Return the (x, y) coordinate for the center point of the cell that contains the specified text.  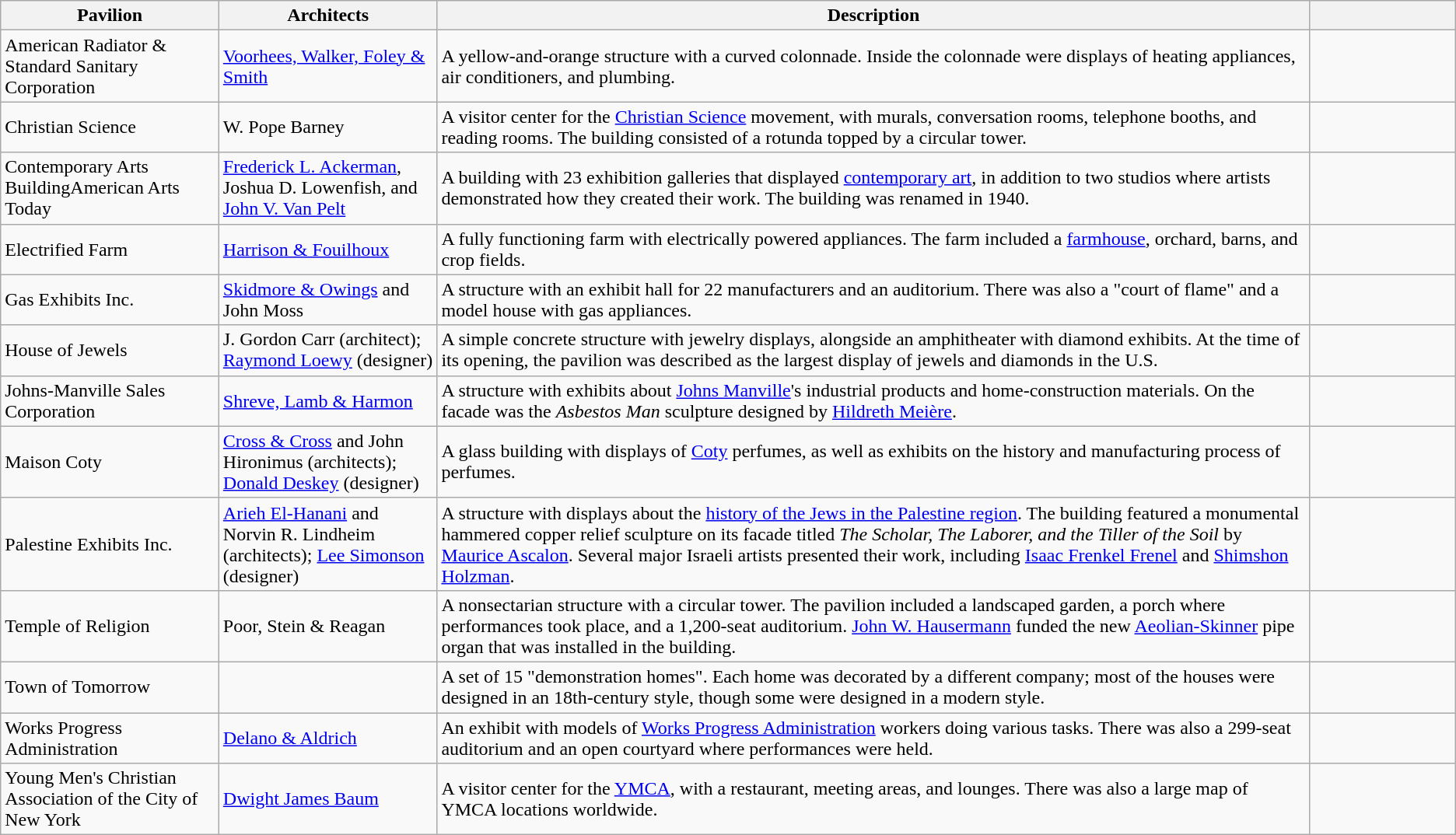
Maison Coty (110, 462)
Harrison & Fouilhoux (328, 249)
Poor, Stein & Reagan (328, 626)
Arieh El-Hanani and Norvin R. Lindheim (architects); Lee Simonson (designer) (328, 544)
Town of Tomorrow (110, 687)
Young Men's Christian Association of the City of New York (110, 799)
W. Pope Barney (328, 128)
A structure with an exhibit hall for 22 manufacturers and an auditorium. There was also a "court of flame" and a model house with gas appliances. (873, 300)
Architects (328, 16)
Electrified Farm (110, 249)
House of Jewels (110, 350)
J. Gordon Carr (architect); Raymond Loewy (designer) (328, 350)
Contemporary Arts BuildingAmerican Arts Today (110, 188)
Skidmore & Owings and John Moss (328, 300)
Johns-Manville Sales Corporation (110, 401)
Gas Exhibits Inc. (110, 300)
A glass building with displays of Coty perfumes, as well as exhibits on the history and manufacturing process of perfumes. (873, 462)
Temple of Religion (110, 626)
Christian Science (110, 128)
Palestine Exhibits Inc. (110, 544)
Voorhees, Walker, Foley & Smith (328, 66)
Dwight James Baum (328, 799)
Description (873, 16)
A yellow-and-orange structure with a curved colonnade. Inside the colonnade were displays of heating appliances, air conditioners, and plumbing. (873, 66)
Frederick L. Ackerman, Joshua D. Lowenfish, and John V. Van Pelt (328, 188)
American Radiator & Standard Sanitary Corporation (110, 66)
A visitor center for the YMCA, with a restaurant, meeting areas, and lounges. There was also a large map of YMCA locations worldwide. (873, 799)
Cross & Cross and John Hironimus (architects); Donald Deskey (designer) (328, 462)
A fully functioning farm with electrically powered appliances. The farm included a farmhouse, orchard, barns, and crop fields. (873, 249)
Pavilion (110, 16)
Works Progress Administration (110, 737)
Shreve, Lamb & Harmon (328, 401)
Delano & Aldrich (328, 737)
